From the cell containing the given text, extract its center point as (X, Y) coordinate. 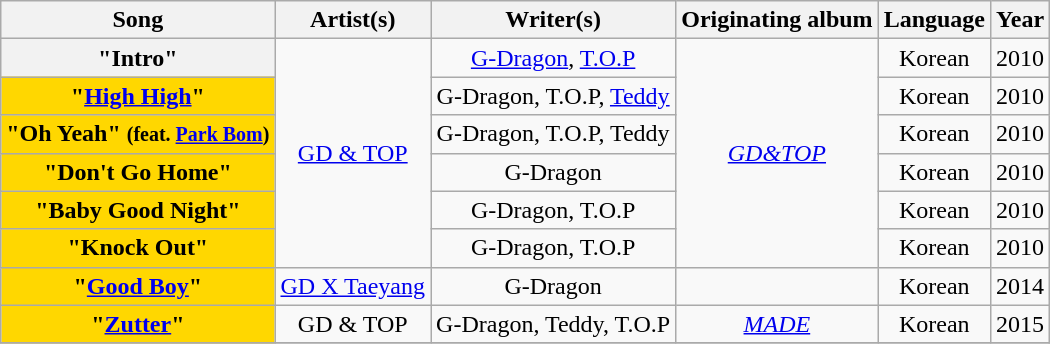
"Knock Out" (138, 248)
G-Dragon, Teddy, T.O.P (554, 324)
Song (138, 20)
"Baby Good Night" (138, 210)
Artist(s) (353, 20)
Year (1020, 20)
GD&TOP (777, 153)
"High High" (138, 96)
"Zutter" (138, 324)
Originating album (777, 20)
"Don't Go Home" (138, 172)
GD X Taeyang (353, 286)
Language (934, 20)
"Good Boy" (138, 286)
"Intro" (138, 58)
Writer(s) (554, 20)
2014 (1020, 286)
2015 (1020, 324)
"Oh Yeah" (feat. Park Bom) (138, 134)
MADE (777, 324)
